Extract the [x, y] coordinate from the center of the cell holding the provided text.  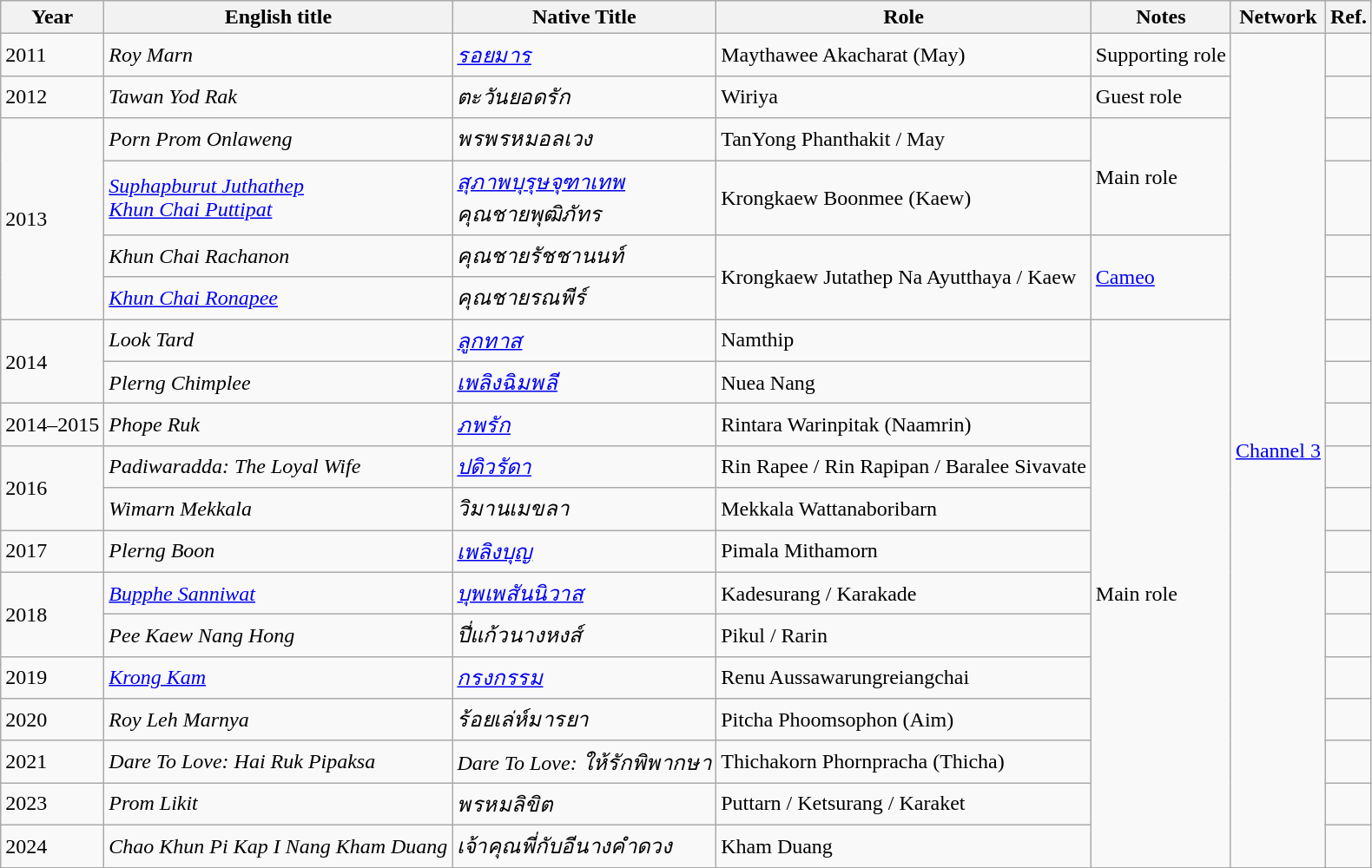
Maythawee Akacharat (May) [904, 56]
Padiwaradda: The Loyal Wife [278, 467]
Nuea Nang [904, 382]
2018 [52, 615]
Guest role [1160, 97]
วิมานเมขลา [584, 509]
Krongkaew Boonmee (Kaew) [904, 197]
เพลิงบุญ [584, 550]
รอยมาร [584, 56]
Rin Rapee / Rin Rapipan / Baralee Sivavate [904, 467]
Prom Likit [278, 804]
2019 [52, 677]
Wimarn Mekkala [278, 509]
บุพเพสันนิวาส [584, 594]
TanYong Phanthakit / May [904, 139]
2014 [52, 361]
Kadesurang / Karakade [904, 594]
Channel 3 [1278, 450]
Dare To Love: Hai Ruk Pipaksa [278, 762]
2011 [52, 56]
English title [278, 17]
ร้อยเล่ห์มารยา [584, 720]
2024 [52, 845]
Year [52, 17]
ภพรัก [584, 425]
Kham Duang [904, 845]
คุณชายรณพีร์ [584, 299]
2021 [52, 762]
2020 [52, 720]
Pitcha Phoomsophon (Aim) [904, 720]
Renu Aussawarungreiangchai [904, 677]
2023 [52, 804]
2014–2015 [52, 425]
Tawan Yod Rak [278, 97]
Krong Kam [278, 677]
ปี่แก้วนางหงส์ [584, 635]
พรหมลิขิต [584, 804]
Bupphe Sanniwat [278, 594]
ลูกทาส [584, 340]
ตะวันยอดรัก [584, 97]
Ref. [1348, 17]
Krongkaew Jutathep Na Ayutthaya / Kaew [904, 278]
Suphapburut JuthathepKhun Chai Puttipat [278, 197]
Native Title [584, 17]
Puttarn / Ketsurang / Karaket [904, 804]
Plerng Boon [278, 550]
Roy Leh Marnya [278, 720]
Rintara Warinpitak (Naamrin) [904, 425]
2017 [52, 550]
Wiriya [904, 97]
คุณชายรัชชานนท์ [584, 257]
Namthip [904, 340]
Cameo [1160, 278]
Supporting role [1160, 56]
Notes [1160, 17]
2012 [52, 97]
2013 [52, 219]
2016 [52, 488]
Plerng Chimplee [278, 382]
Look Tard [278, 340]
เจ้าคุณพี่กับอีนางคำดวง [584, 845]
Phope Ruk [278, 425]
Mekkala Wattanaboribarn [904, 509]
Khun Chai Ronapee [278, 299]
Dare To Love: ให้รักพิพากษา [584, 762]
Khun Chai Rachanon [278, 257]
พรพรหมอลเวง [584, 139]
เพลิงฉิมพลี [584, 382]
สุภาพบุรุษจุฑาเทพคุณชายพุฒิภัทร [584, 197]
Chao Khun Pi Kap I Nang Kham Duang [278, 845]
Pee Kaew Nang Hong [278, 635]
Pikul / Rarin [904, 635]
Roy Marn [278, 56]
Thichakorn Phornpracha (Thicha) [904, 762]
Porn Prom Onlaweng [278, 139]
ปดิวรัดา [584, 467]
Role [904, 17]
Pimala Mithamorn [904, 550]
กรงกรรม [584, 677]
Network [1278, 17]
